Extract the [x, y] coordinate from the center of the cell holding the provided text.  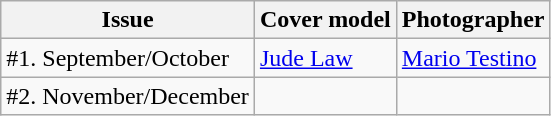
Jude Law [325, 58]
Photographer [473, 20]
#1. September/October [128, 58]
Mario Testino [473, 58]
Issue [128, 20]
#2. November/December [128, 96]
Cover model [325, 20]
